Determine the (x, y) coordinate at the center of the cell enclosing the given text.  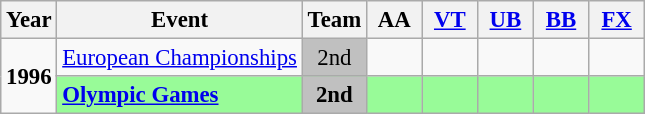
Year (29, 20)
UB (506, 20)
European Championships (180, 58)
1996 (29, 76)
FX (617, 20)
AA (394, 20)
BB (561, 20)
Event (180, 20)
VT (450, 20)
Team (334, 20)
Olympic Games (180, 95)
